Provide the [x, y] coordinate of the cell's center where the given text is located.  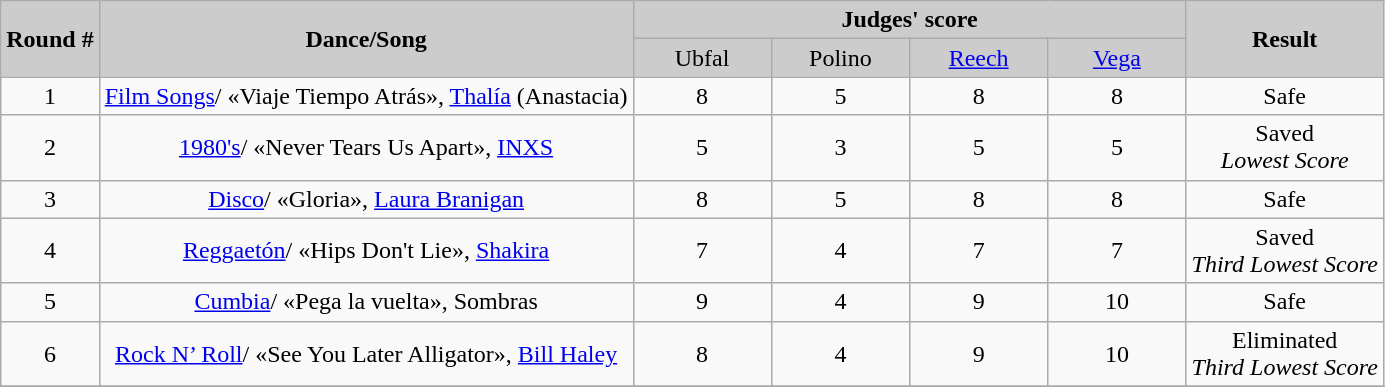
1 [50, 96]
Film Songs/ «Viaje Tiempo Atrás», Thalía (Anastacia) [366, 96]
2 [50, 148]
Disco/ «Gloria», Laura Branigan [366, 199]
Ubfal [702, 58]
Saved Third Lowest Score [1284, 250]
EliminatedThird Lowest Score [1284, 354]
Round # [50, 39]
1980's/ «Never Tears Us Apart», INXS [366, 148]
Rock N’ Roll/ «See You Later Alligator», Bill Haley [366, 354]
Saved Lowest Score [1284, 148]
Dance/Song [366, 39]
Cumbia/ «Pega la vuelta», Sombras [366, 302]
Vega [1117, 58]
Judges' score [910, 20]
Result [1284, 39]
6 [50, 354]
Reech [979, 58]
Reggaetón/ «Hips Don't Lie», Shakira [366, 250]
Polino [840, 58]
